For the text-containing cell, return its midpoint in [x, y] coordinate format. 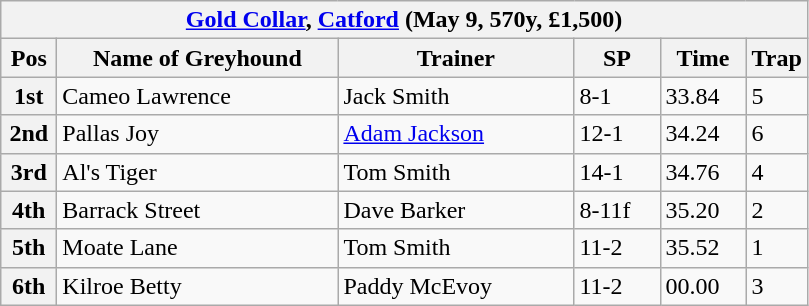
Cameo Lawrence [198, 96]
3rd [29, 172]
Jack Smith [456, 96]
33.84 [703, 96]
Paddy McEvoy [456, 286]
1st [29, 96]
3 [776, 286]
12-1 [617, 134]
Moate Lane [198, 248]
6 [776, 134]
Barrack Street [198, 210]
Name of Greyhound [198, 58]
Al's Tiger [198, 172]
8-1 [617, 96]
4th [29, 210]
35.20 [703, 210]
8-11f [617, 210]
Trainer [456, 58]
Dave Barker [456, 210]
Gold Collar, Catford (May 9, 570y, £1,500) [404, 20]
SP [617, 58]
34.24 [703, 134]
Time [703, 58]
6th [29, 286]
Pos [29, 58]
35.52 [703, 248]
2nd [29, 134]
Adam Jackson [456, 134]
2 [776, 210]
Trap [776, 58]
Kilroe Betty [198, 286]
00.00 [703, 286]
4 [776, 172]
14-1 [617, 172]
5th [29, 248]
34.76 [703, 172]
1 [776, 248]
5 [776, 96]
Pallas Joy [198, 134]
